Output the [X, Y] coordinate of the center of the cell containing the given text.  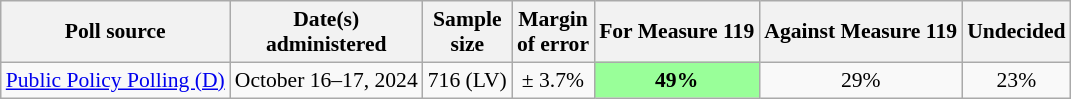
29% [860, 80]
716 (LV) [468, 80]
Date(s)administered [326, 32]
October 16–17, 2024 [326, 80]
± 3.7% [553, 80]
Samplesize [468, 32]
49% [676, 80]
23% [1016, 80]
Marginof error [553, 32]
Public Policy Polling (D) [116, 80]
Against Measure 119 [860, 32]
Poll source [116, 32]
Undecided [1016, 32]
For Measure 119 [676, 32]
